Identify which cell holds the provided text, then report its (X, Y) central coordinate. 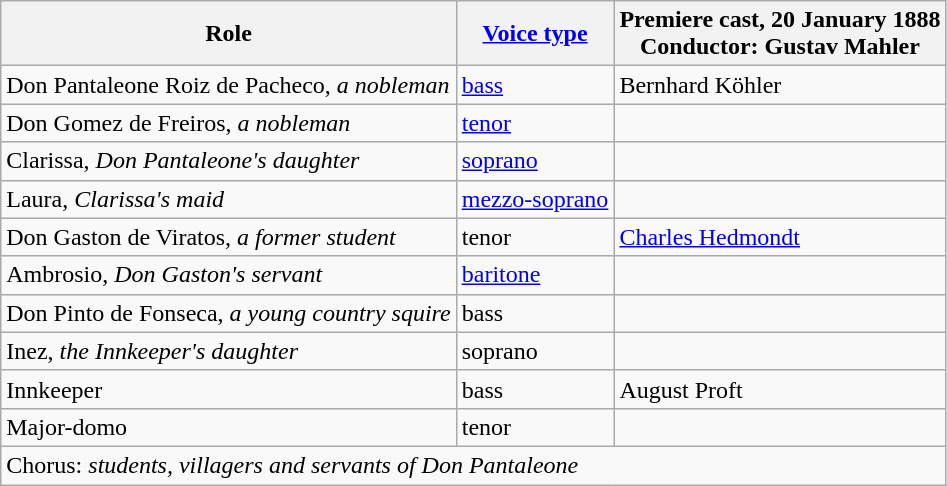
mezzo-soprano (535, 199)
Premiere cast, 20 January 1888Conductor: Gustav Mahler (780, 34)
Clarissa, Don Pantaleone's daughter (228, 161)
August Proft (780, 389)
Chorus: students, villagers and servants of Don Pantaleone (474, 465)
Don Pinto de Fonseca, a young country squire (228, 313)
Don Gaston de Viratos, a former student (228, 237)
Major-domo (228, 427)
Bernhard Köhler (780, 85)
Ambrosio, Don Gaston's servant (228, 275)
baritone (535, 275)
Laura, Clarissa's maid (228, 199)
Innkeeper (228, 389)
Role (228, 34)
Charles Hedmondt (780, 237)
Inez, the Innkeeper's daughter (228, 351)
Voice type (535, 34)
Don Pantaleone Roiz de Pacheco, a nobleman (228, 85)
Don Gomez de Freiros, a nobleman (228, 123)
